Provide the (X, Y) coordinate of the cell's center where the given text is located.  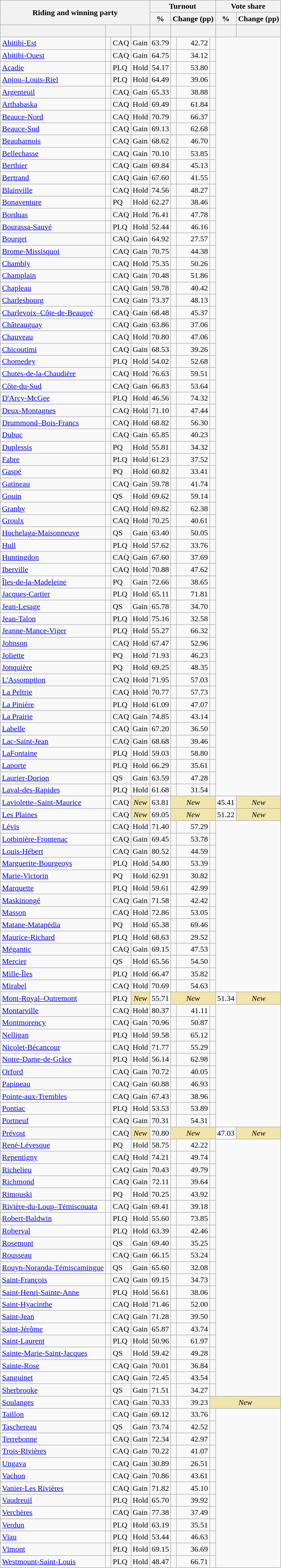
Bonaventure (53, 202)
54.50 (193, 962)
66.47 (160, 974)
71.81 (193, 594)
34.73 (193, 1280)
68.68 (160, 741)
Montmorency (53, 1023)
34.70 (193, 606)
D'Arcy-McGee (53, 398)
38.06 (193, 1292)
43.61 (193, 1476)
Abitibi-Est (53, 43)
37.69 (193, 558)
68.62 (160, 141)
Anjou–Louis-Riel (53, 80)
56.61 (160, 1292)
69.45 (160, 839)
57.62 (160, 545)
70.22 (160, 1451)
Deux-Montagnes (53, 410)
70.69 (160, 986)
43.74 (193, 1329)
Soulanges (53, 1402)
La Peltrie (53, 692)
Dubuc (53, 435)
Louis-Hébert (53, 851)
54.02 (160, 362)
50.87 (193, 1023)
53.24 (193, 1255)
Trois-Rivières (53, 1451)
Ungava (53, 1463)
Verdun (53, 1525)
Vaudreuil (53, 1500)
34.27 (193, 1390)
72.86 (160, 912)
Pointe-aux-Trembles (53, 1096)
49.74 (193, 1158)
52.96 (193, 643)
39.50 (193, 1316)
50.96 (160, 1341)
Prévost (53, 1133)
Bellechasse (53, 153)
43.54 (193, 1378)
Saint-Laurent (53, 1341)
Chambly (53, 263)
65.11 (160, 594)
68.53 (160, 349)
45.13 (193, 166)
Rousseau (53, 1255)
LaFontaine (53, 753)
52.68 (193, 362)
Gatineau (53, 484)
53.80 (193, 68)
55.27 (160, 631)
73.37 (160, 300)
Blainville (53, 190)
Saint-Jean (53, 1316)
Saint-François (53, 1280)
Richelieu (53, 1170)
58.80 (193, 753)
Mille-Îles (53, 974)
66.32 (193, 631)
47.03 (226, 1133)
Chicoutimi (53, 349)
Viau (53, 1537)
71.82 (160, 1488)
80.37 (160, 1010)
74.56 (160, 190)
70.48 (160, 276)
35.25 (193, 1243)
53.89 (193, 1108)
41.07 (193, 1451)
La Prairie (53, 716)
Les Plaines (53, 815)
48.47 (160, 1562)
Charlesbourg (53, 300)
40.23 (193, 435)
Hochelaga-Maisonneuve (53, 533)
Papineau (53, 1084)
59.14 (193, 496)
69.84 (160, 166)
46.70 (193, 141)
40.42 (193, 288)
70.86 (160, 1476)
70.33 (160, 1402)
52.00 (193, 1304)
39.06 (193, 80)
Riding and winning party (75, 13)
64.92 (160, 239)
55.71 (160, 998)
37.06 (193, 325)
46.93 (193, 1084)
45.10 (193, 1488)
63.79 (160, 43)
74.21 (160, 1158)
59.42 (160, 1353)
Bertrand (53, 178)
Taschereau (53, 1427)
Marguerite-Bourgeoys (53, 863)
64.75 (160, 55)
Lotbinière-Frontenac (53, 839)
René-Lévesque (53, 1145)
70.31 (160, 1121)
Hull (53, 545)
Gaspé (53, 472)
71.93 (160, 655)
39.18 (193, 1206)
46.56 (160, 398)
35.51 (193, 1525)
44.59 (193, 851)
53.53 (160, 1108)
71.40 (160, 827)
71.10 (160, 410)
Marie-Victorin (53, 876)
69.82 (160, 508)
Acadie (53, 68)
Maurice-Richard (53, 937)
46.23 (193, 655)
41.55 (193, 178)
38.96 (193, 1096)
70.10 (160, 153)
35.61 (193, 766)
69.12 (160, 1415)
Johnson (53, 643)
53.85 (193, 153)
39.46 (193, 741)
38.65 (193, 582)
Sainte-Marie-Saint-Jacques (53, 1353)
62.68 (193, 129)
39.26 (193, 349)
63.40 (160, 533)
Abitibi-Ouest (53, 55)
49.79 (193, 1170)
Jean-Lesage (53, 606)
66.15 (160, 1255)
37.49 (193, 1512)
Montarville (53, 1010)
Bourassa-Sauvé (53, 227)
61.23 (160, 459)
42.97 (193, 1439)
75.35 (160, 263)
Jacques-Cartier (53, 594)
71.58 (160, 900)
70.96 (160, 1023)
70.72 (160, 1072)
42.52 (193, 1427)
63.39 (160, 1231)
50.05 (193, 533)
64.49 (160, 80)
46.63 (193, 1537)
32.08 (193, 1268)
58.75 (160, 1145)
Châteauguay (53, 325)
Jonquière (53, 668)
75.16 (160, 619)
39.64 (193, 1182)
Lac-Saint-Jean (53, 741)
Laurier-Dorion (53, 778)
66.37 (193, 116)
Roberval (53, 1231)
69.46 (193, 925)
66.83 (160, 386)
65.85 (160, 435)
63.59 (160, 778)
Masson (53, 912)
Mont-Royal–Outremont (53, 998)
Rouyn-Noranda-Témiscamingue (53, 1268)
Borduas (53, 215)
47.53 (193, 949)
48.35 (193, 668)
Chutes-de-la-Chaudière (53, 374)
54.80 (160, 863)
53.64 (193, 386)
72.11 (160, 1182)
61.09 (160, 704)
56.30 (193, 423)
71.51 (160, 1390)
70.75 (160, 251)
68.63 (160, 937)
74.85 (160, 716)
70.79 (160, 116)
33.41 (193, 472)
53.78 (193, 839)
Iberville (53, 570)
Duplessis (53, 447)
53.44 (160, 1537)
63.19 (160, 1525)
27.57 (193, 239)
57.29 (193, 827)
72.45 (160, 1378)
65.70 (160, 1500)
Beauharnois (53, 141)
31.54 (193, 790)
53.05 (193, 912)
Groulx (53, 521)
Rosemont (53, 1243)
48.13 (193, 300)
70.88 (160, 570)
42.46 (193, 1231)
65.56 (160, 962)
Marquette (53, 888)
65.33 (160, 92)
62.27 (160, 202)
76.63 (160, 374)
Laporte (53, 766)
45.41 (226, 802)
Bourget (53, 239)
Terrebonne (53, 1439)
41.11 (193, 1010)
53.39 (193, 863)
71.46 (160, 1304)
42.99 (193, 888)
49.28 (193, 1353)
66.71 (193, 1562)
Westmount-Saint-Louis (53, 1562)
63.81 (160, 802)
34.12 (193, 55)
Charlevoix–Côte-de-Beaupré (53, 312)
Laval-des-Rapides (53, 790)
42.22 (193, 1145)
61.84 (193, 104)
72.66 (160, 582)
Chomedey (53, 362)
37.52 (193, 459)
68.48 (160, 312)
77.38 (160, 1512)
Saint-Jérôme (53, 1329)
65.12 (193, 1035)
69.13 (160, 129)
29.52 (193, 937)
Notre-Dame-de-Grâce (53, 1059)
51.86 (193, 276)
69.62 (160, 496)
80.52 (160, 851)
72.34 (160, 1439)
Sainte-Rose (53, 1366)
42.72 (193, 43)
74.32 (193, 398)
Sherbrooke (53, 1390)
63.86 (160, 325)
62.98 (193, 1059)
69.40 (160, 1243)
57.73 (193, 692)
43.14 (193, 716)
La Pinière (53, 704)
51.22 (226, 815)
52.44 (160, 227)
Repentigny (53, 1158)
Vanier-Les Rivières (53, 1488)
Berthier (53, 166)
54.31 (193, 1121)
59.51 (193, 374)
Orford (53, 1072)
Verchères (53, 1512)
35.82 (193, 974)
69.41 (160, 1206)
Chauveau (53, 337)
55.60 (160, 1219)
71.95 (160, 680)
55.29 (193, 1047)
55.81 (160, 447)
Arthabaska (53, 104)
54.17 (160, 68)
Vachon (53, 1476)
47.78 (193, 215)
60.82 (160, 472)
Fabre (53, 459)
Rivière-du-Loup–Témiscouata (53, 1206)
48.27 (193, 190)
70.43 (160, 1170)
Mercier (53, 962)
Gouin (53, 496)
67.43 (160, 1096)
73.85 (193, 1219)
38.46 (193, 202)
Portneuf (53, 1121)
54.63 (193, 986)
Rimouski (53, 1194)
67.20 (160, 729)
26.51 (193, 1463)
Laviolette–Saint-Maurice (53, 802)
47.28 (193, 778)
69.49 (160, 104)
61.97 (193, 1341)
47.44 (193, 410)
36.50 (193, 729)
30.82 (193, 876)
30.89 (160, 1463)
Côte-du-Sud (53, 386)
62.91 (160, 876)
Pontiac (53, 1108)
65.60 (160, 1268)
70.77 (160, 692)
Beauce-Nord (53, 116)
57.03 (193, 680)
Lévis (53, 827)
45.37 (193, 312)
Turnout (183, 6)
43.92 (193, 1194)
51.34 (226, 998)
34.32 (193, 447)
Jean-Talon (53, 619)
68.82 (160, 423)
Robert-Baldwin (53, 1219)
Richmond (53, 1182)
Matane-Matapédia (53, 925)
61.68 (160, 790)
59.03 (160, 753)
39.23 (193, 1402)
44.38 (193, 251)
59.61 (160, 888)
73.74 (160, 1427)
Vote share (248, 6)
Jeanne-Mance-Viger (53, 631)
65.38 (160, 925)
40.05 (193, 1072)
36.84 (193, 1366)
Brome-Missisquoi (53, 251)
38.88 (193, 92)
Nicolet-Bécancour (53, 1047)
Vimont (53, 1549)
46.16 (193, 227)
76.41 (160, 215)
Granby (53, 508)
69.25 (160, 668)
39.92 (193, 1500)
Argenteuil (53, 92)
Joliette (53, 655)
Mégantic (53, 949)
Îles-de-la-Madeleine (53, 582)
Saint-Hyacinthe (53, 1304)
Sanguinet (53, 1378)
70.01 (160, 1366)
40.61 (193, 521)
Saint-Henri-Sainte-Anne (53, 1292)
Labelle (53, 729)
L'Assomption (53, 680)
66.29 (160, 766)
Beauce-Sud (53, 129)
Mirabel (53, 986)
Taillon (53, 1415)
36.69 (193, 1549)
Nelligan (53, 1035)
67.47 (160, 643)
60.88 (160, 1084)
59.58 (160, 1035)
Chapleau (53, 288)
Huntingdon (53, 558)
47.62 (193, 570)
41.74 (193, 484)
32.58 (193, 619)
Maskinongé (53, 900)
42.42 (193, 900)
71.28 (160, 1316)
65.78 (160, 606)
65.87 (160, 1329)
47.07 (193, 704)
47.06 (193, 337)
50.26 (193, 263)
62.38 (193, 508)
56.14 (160, 1059)
71.77 (160, 1047)
Champlain (53, 276)
Drummond–Bois-Francs (53, 423)
69.05 (160, 815)
